Capture the cell that displays the provided text and extract its (X, Y) central coordinate. 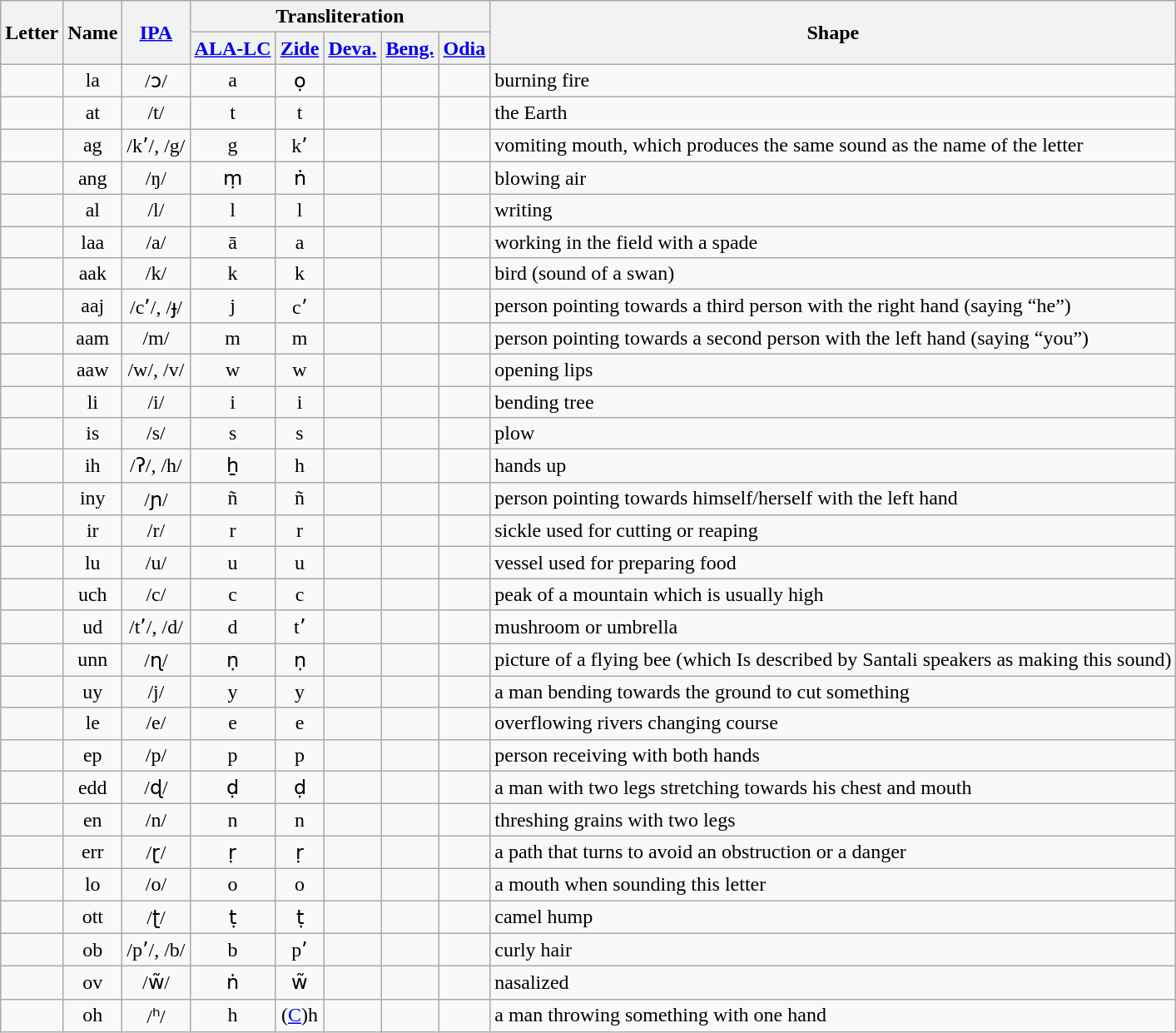
ob (93, 950)
/j/ (156, 692)
/r/ (156, 531)
cʼ (300, 306)
iny (93, 499)
j (233, 306)
kʼ (300, 145)
/p/ (156, 755)
Name (93, 32)
person pointing towards a second person with the left hand (saying “you”) (833, 338)
/ɔ/ (156, 81)
opening lips (833, 370)
/s/ (156, 434)
sickle used for cutting or reaping (833, 531)
mushroom or umbrella (833, 627)
overflowing rivers changing course (833, 723)
lu (93, 563)
hands up (833, 466)
aaj (93, 306)
edd (93, 787)
aaw (93, 370)
g (233, 145)
/kʼ/, /g/ (156, 145)
ā (233, 242)
/ɖ/ (156, 787)
/ɳ/ (156, 659)
uy (93, 692)
a man throwing something with one hand (833, 1016)
a mouth when sounding this letter (833, 884)
plow (833, 434)
/pʼ/, /b/ (156, 950)
/ɲ/ (156, 499)
/a/ (156, 242)
burning fire (833, 81)
a path that turns to avoid an obstruction or a danger (833, 852)
person receiving with both hands (833, 755)
person pointing towards a third person with the right hand (saying “he”) (833, 306)
threshing grains with two legs (833, 820)
le (93, 723)
Deva. (353, 48)
bird (sound of a swan) (833, 274)
/ŋ/ (156, 178)
a man bending towards the ground to cut something (833, 692)
/tʼ/, /d/ (156, 627)
/m/ (156, 338)
Beng. (409, 48)
a man with two legs stretching towards his chest and mouth (833, 787)
ott (93, 917)
ov (93, 983)
la (93, 81)
Odia (464, 48)
/n/ (156, 820)
ep (93, 755)
camel hump (833, 917)
unn (93, 659)
IPA (156, 32)
ag (93, 145)
ẖ (233, 466)
/o/ (156, 884)
laa (93, 242)
al (93, 211)
/w̃/ (156, 983)
uch (93, 594)
/t/ (156, 112)
/ʰ/ (156, 1016)
bending tree (833, 402)
blowing air (833, 178)
/u/ (156, 563)
ud (93, 627)
tʼ (300, 627)
li (93, 402)
w̃ (300, 983)
Shape (833, 32)
vomiting mouth, which produces the same sound as the name of the letter (833, 145)
Transliteration (340, 17)
peak of a mountain which is usually high (833, 594)
d (233, 627)
working in the field with a spade (833, 242)
curly hair (833, 950)
en (93, 820)
writing (833, 211)
ọ (300, 81)
/w/, /v/ (156, 370)
lo (93, 884)
vessel used for preparing food (833, 563)
(C)h (300, 1016)
/k/ (156, 274)
ir (93, 531)
pʼ (300, 950)
person pointing towards himself/herself with the left hand (833, 499)
ang (93, 178)
picture of a flying bee (which Is described by Santali speakers as making this sound) (833, 659)
/l/ (156, 211)
aak (93, 274)
ṃ (233, 178)
oh (93, 1016)
/c/ (156, 594)
/ɽ/ (156, 852)
nasalized (833, 983)
/e/ (156, 723)
/cʼ/, /ɟ/ (156, 306)
err (93, 852)
the Earth (833, 112)
Letter (32, 32)
ih (93, 466)
Zide (300, 48)
/ʔ/, /h/ (156, 466)
is (93, 434)
ALA-LC (233, 48)
aam (93, 338)
/i/ (156, 402)
at (93, 112)
/ʈ/ (156, 917)
b (233, 950)
